Return the (X, Y) coordinate for the center point of the cell that contains the specified text.  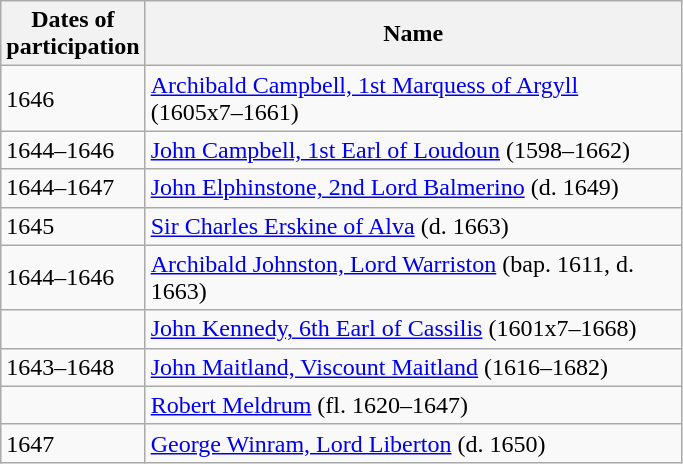
George Winram, Lord Liberton (d. 1650) (413, 443)
John Elphinstone, 2nd Lord Balmerino (d. 1649) (413, 188)
1645 (73, 226)
1646 (73, 98)
Archibald Campbell, 1st Marquess of Argyll (1605x7–1661) (413, 98)
John Campbell, 1st Earl of Loudoun (1598–1662) (413, 150)
Archibald Johnston, Lord Warriston (bap. 1611, d. 1663) (413, 278)
Sir Charles Erskine of Alva (d. 1663) (413, 226)
Robert Meldrum (fl. 1620–1647) (413, 405)
1647 (73, 443)
1643–1648 (73, 367)
Name (413, 34)
John Maitland, Viscount Maitland (1616–1682) (413, 367)
Dates of participation (73, 34)
John Kennedy, 6th Earl of Cassilis (1601x7–1668) (413, 329)
1644–1647 (73, 188)
